Pinpoint the cell where the given text exists, returning its [X, Y] midpoint coordinate. 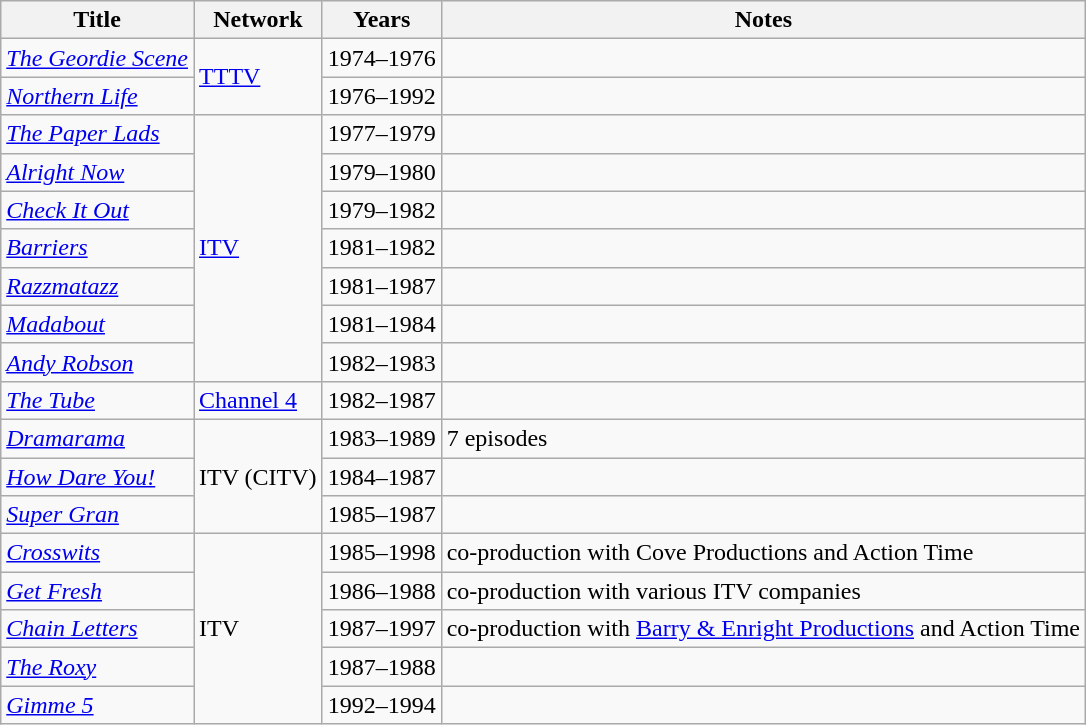
Barriers [98, 248]
1979–1982 [382, 210]
The Geordie Scene [98, 58]
Northern Life [98, 96]
TTTV [258, 77]
Notes [763, 20]
1987–1988 [382, 667]
1982–1987 [382, 400]
Alright Now [98, 172]
1985–1987 [382, 515]
Channel 4 [258, 400]
Gimme 5 [98, 705]
1985–1998 [382, 553]
Andy Robson [98, 362]
Check It Out [98, 210]
1974–1976 [382, 58]
1977–1979 [382, 134]
ITV (CITV) [258, 476]
1986–1988 [382, 591]
The Roxy [98, 667]
1981–1987 [382, 286]
1981–1984 [382, 324]
1983–1989 [382, 438]
Get Fresh [98, 591]
1981–1982 [382, 248]
1982–1983 [382, 362]
1987–1997 [382, 629]
Dramarama [98, 438]
co-production with various ITV companies [763, 591]
How Dare You! [98, 477]
1979–1980 [382, 172]
1984–1987 [382, 477]
7 episodes [763, 438]
co-production with Barry & Enright Productions and Action Time [763, 629]
Title [98, 20]
Madabout [98, 324]
Crosswits [98, 553]
Razzmatazz [98, 286]
1976–1992 [382, 96]
The Tube [98, 400]
1992–1994 [382, 705]
Chain Letters [98, 629]
Years [382, 20]
Super Gran [98, 515]
Network [258, 20]
The Paper Lads [98, 134]
co-production with Cove Productions and Action Time [763, 553]
